For the text-containing cell, return its midpoint in [x, y] coordinate format. 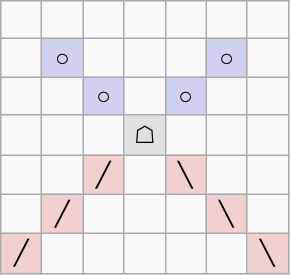
☖ [144, 135]
